Locate the cell with the specified text and output its (x, y) center coordinate. 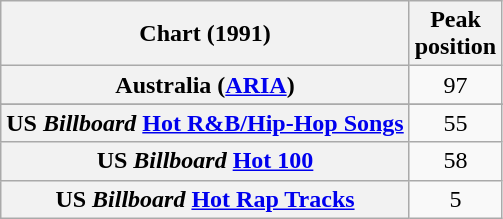
US Billboard Hot 100 (205, 161)
Australia (ARIA) (205, 85)
5 (455, 199)
Peakposition (455, 34)
Chart (1991) (205, 34)
97 (455, 85)
US Billboard Hot R&B/Hip-Hop Songs (205, 123)
US Billboard Hot Rap Tracks (205, 199)
55 (455, 123)
58 (455, 161)
